Return [x, y] of the center of cell containing provided text 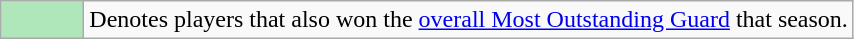
Denotes players that also won the overall Most Outstanding Guard that season. [469, 20]
